Provide the [X, Y] coordinate of the cell's center where the given text is located.  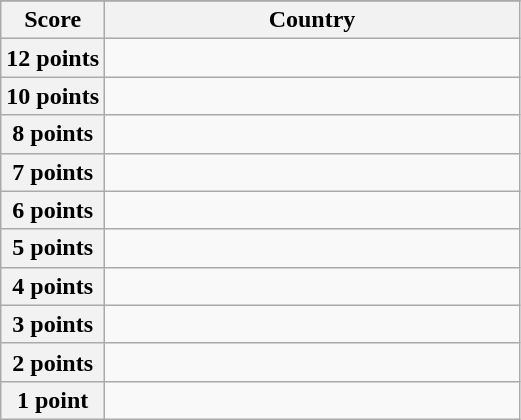
Country [312, 20]
10 points [53, 96]
2 points [53, 362]
5 points [53, 248]
Score [53, 20]
12 points [53, 58]
1 point [53, 400]
6 points [53, 210]
4 points [53, 286]
3 points [53, 324]
8 points [53, 134]
7 points [53, 172]
